Detect which cell encompasses the target text, then output its [x, y] center coordinate. 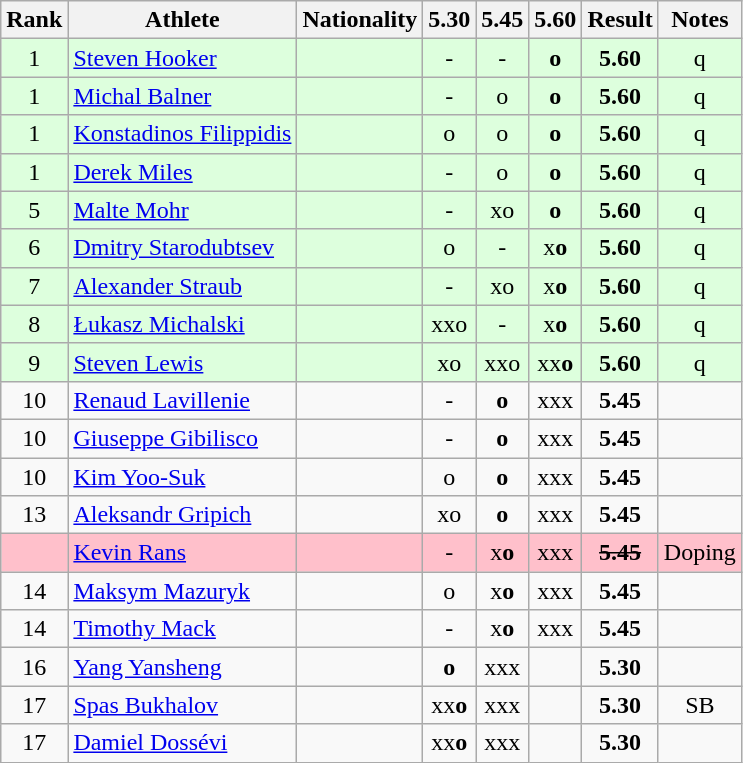
Result [620, 20]
16 [34, 667]
Timothy Mack [182, 629]
Yang Yansheng [182, 667]
Derek Miles [182, 172]
SB [700, 705]
Kevin Rans [182, 553]
13 [34, 515]
8 [34, 324]
Spas Bukhalov [182, 705]
Rank [34, 20]
Notes [700, 20]
7 [34, 286]
Damiel Dossévi [182, 743]
Athlete [182, 20]
Dmitry Starodubtsev [182, 248]
5 [34, 210]
9 [34, 362]
Renaud Lavillenie [182, 400]
Michal Balner [182, 96]
Kim Yoo-Suk [182, 477]
Malte Mohr [182, 210]
Doping [700, 553]
Alexander Straub [182, 286]
Konstadinos Filippidis [182, 134]
Giuseppe Gibilisco [182, 438]
Aleksandr Gripich [182, 515]
Łukasz Michalski [182, 324]
Steven Lewis [182, 362]
Maksym Mazuryk [182, 591]
Steven Hooker [182, 58]
6 [34, 248]
Nationality [360, 20]
